Determine the (X, Y) coordinate at the center of the cell enclosing the given text.  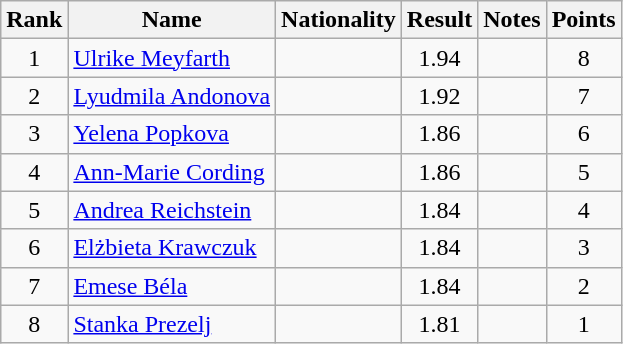
Rank (34, 20)
Nationality (339, 20)
Ann-Marie Cording (172, 172)
Andrea Reichstein (172, 210)
1.81 (439, 324)
Stanka Prezelj (172, 324)
1.92 (439, 96)
Ulrike Meyfarth (172, 58)
Elżbieta Krawczuk (172, 248)
Points (584, 20)
Result (439, 20)
Emese Béla (172, 286)
Lyudmila Andonova (172, 96)
Yelena Popkova (172, 134)
Notes (512, 20)
Name (172, 20)
1.94 (439, 58)
